Search for the cell housing the specified text and yield its [x, y] center coordinate. 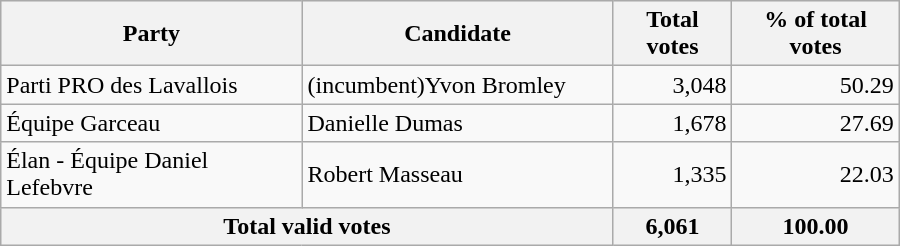
Party [152, 34]
3,048 [672, 85]
Total votes [672, 34]
27.69 [816, 123]
Total valid votes [307, 226]
22.03 [816, 174]
% of total votes [816, 34]
1,335 [672, 174]
Parti PRO des Lavallois [152, 85]
(incumbent)Yvon Bromley [458, 85]
Robert Masseau [458, 174]
Candidate [458, 34]
1,678 [672, 123]
100.00 [816, 226]
6,061 [672, 226]
50.29 [816, 85]
Élan - Équipe Daniel Lefebvre [152, 174]
Danielle Dumas [458, 123]
Équipe Garceau [152, 123]
